Return the [x, y] coordinate for the center point of the cell that contains the specified text.  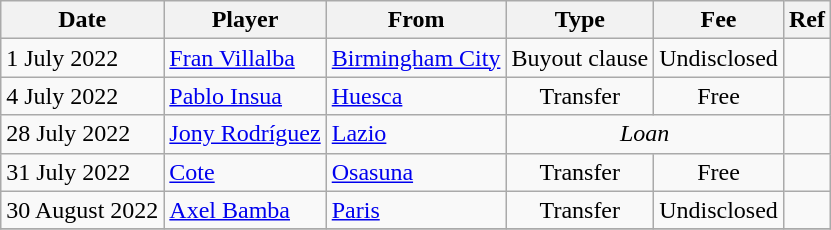
From [416, 20]
Pablo Insua [245, 96]
Jony Rodríguez [245, 134]
4 July 2022 [82, 96]
Birmingham City [416, 58]
Fee [719, 20]
Axel Bamba [245, 210]
28 July 2022 [82, 134]
1 July 2022 [82, 58]
Paris [416, 210]
Cote [245, 172]
30 August 2022 [82, 210]
31 July 2022 [82, 172]
Date [82, 20]
Fran Villalba [245, 58]
Ref [806, 20]
Lazio [416, 134]
Type [580, 20]
Buyout clause [580, 58]
Osasuna [416, 172]
Player [245, 20]
Huesca [416, 96]
Loan [644, 134]
